Pinpoint the cell where the given text exists, returning its [X, Y] midpoint coordinate. 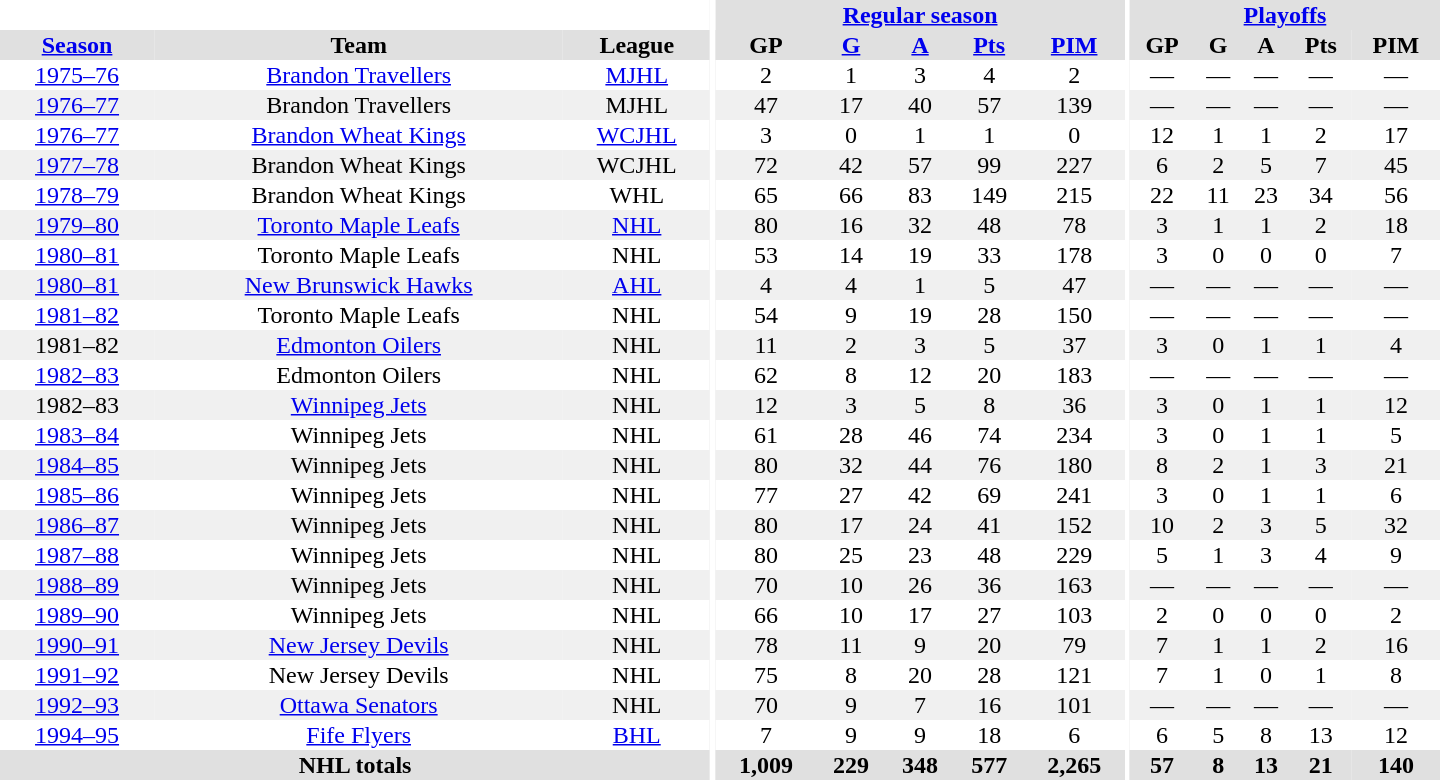
Season [77, 45]
44 [920, 465]
22 [1162, 195]
1990–91 [77, 645]
40 [920, 105]
Fife Flyers [358, 735]
1988–89 [77, 585]
69 [990, 495]
62 [766, 375]
14 [850, 255]
41 [990, 525]
61 [766, 435]
152 [1074, 525]
121 [1074, 675]
83 [920, 195]
1979–80 [77, 225]
1983–84 [77, 435]
139 [1074, 105]
1991–92 [77, 675]
54 [766, 315]
77 [766, 495]
League [636, 45]
241 [1074, 495]
65 [766, 195]
Ottawa Senators [358, 705]
1994–95 [77, 735]
New Brunswick Hawks [358, 285]
24 [920, 525]
Playoffs [1285, 15]
149 [990, 195]
140 [1396, 765]
577 [990, 765]
1978–79 [77, 195]
1985–86 [77, 495]
26 [920, 585]
1989–90 [77, 615]
53 [766, 255]
25 [850, 555]
Team [358, 45]
183 [1074, 375]
79 [1074, 645]
1984–85 [77, 465]
72 [766, 165]
BHL [636, 735]
37 [1074, 345]
1,009 [766, 765]
1977–78 [77, 165]
215 [1074, 195]
227 [1074, 165]
NHL totals [355, 765]
99 [990, 165]
45 [1396, 165]
56 [1396, 195]
33 [990, 255]
2,265 [1074, 765]
1992–93 [77, 705]
178 [1074, 255]
101 [1074, 705]
348 [920, 765]
Regular season [920, 15]
1986–87 [77, 525]
163 [1074, 585]
AHL [636, 285]
46 [920, 435]
1987–88 [77, 555]
234 [1074, 435]
180 [1074, 465]
76 [990, 465]
103 [1074, 615]
WHL [636, 195]
150 [1074, 315]
74 [990, 435]
34 [1321, 195]
1975–76 [77, 75]
75 [766, 675]
